Extract the [X, Y] coordinate from the center of the cell holding the provided text.  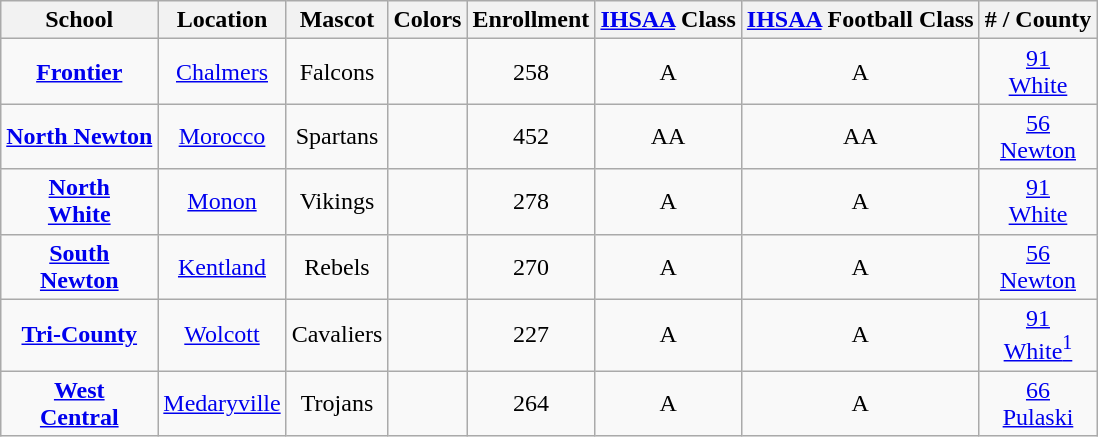
Chalmers [222, 72]
66 Pulaski [1038, 404]
Spartans [337, 136]
IHSAA Football Class [860, 20]
School [80, 20]
Cavaliers [337, 335]
Vikings [337, 202]
Colors [428, 20]
Tri-County [80, 335]
91 White1 [1038, 335]
56Newton [1038, 136]
North Newton [80, 136]
Kentland [222, 266]
270 [531, 266]
Morocco [222, 136]
IHSAA Class [668, 20]
Wolcott [222, 335]
227 [531, 335]
264 [531, 404]
452 [531, 136]
Medaryville [222, 404]
Enrollment [531, 20]
Location [222, 20]
West Central [80, 404]
Frontier [80, 72]
# / County [1038, 20]
Monon [222, 202]
South Newton [80, 266]
278 [531, 202]
NorthWhite [80, 202]
Trojans [337, 404]
Mascot [337, 20]
258 [531, 72]
Falcons [337, 72]
Rebels [337, 266]
56 Newton [1038, 266]
